Determine the (X, Y) coordinate at the center of the cell enclosing the given text.  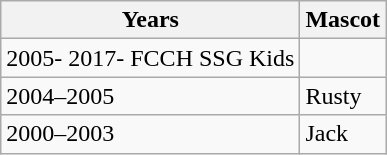
Years (150, 20)
Mascot (343, 20)
2005- 2017- FCCH SSG Kids (150, 58)
Jack (343, 134)
Rusty (343, 96)
2000–2003 (150, 134)
2004–2005 (150, 96)
